Search for the cell housing the specified text and yield its (X, Y) center coordinate. 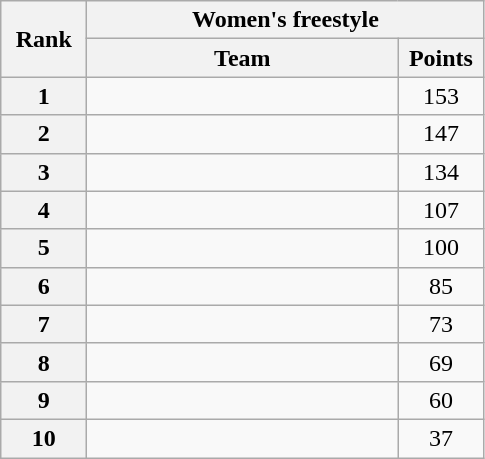
Team (242, 58)
9 (44, 400)
60 (441, 400)
7 (44, 324)
107 (441, 210)
1 (44, 96)
147 (441, 134)
37 (441, 438)
69 (441, 362)
153 (441, 96)
6 (44, 286)
134 (441, 172)
2 (44, 134)
Women's freestyle (286, 20)
Rank (44, 39)
5 (44, 248)
3 (44, 172)
Points (441, 58)
8 (44, 362)
10 (44, 438)
4 (44, 210)
100 (441, 248)
85 (441, 286)
73 (441, 324)
